Detect which cell encompasses the target text, then output its (x, y) center coordinate. 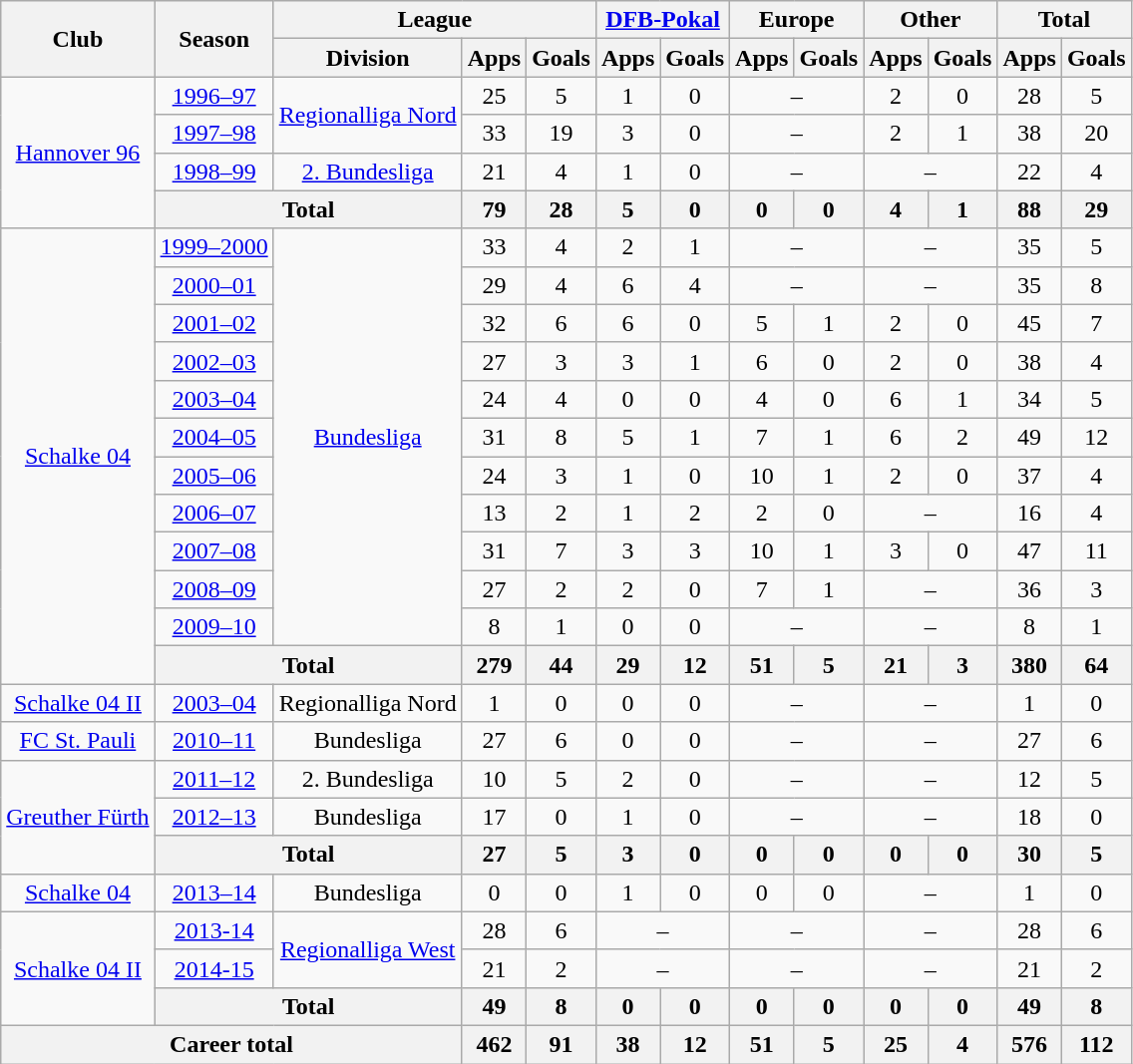
1997–98 (213, 134)
2004–05 (213, 437)
2002–03 (213, 361)
Division (367, 58)
64 (1096, 665)
13 (494, 514)
37 (1029, 476)
88 (1029, 209)
2005–06 (213, 476)
19 (562, 134)
32 (494, 323)
2006–07 (213, 514)
2000–01 (213, 285)
36 (1029, 589)
1996–97 (213, 96)
2013–14 (213, 892)
Season (213, 39)
2014-15 (213, 968)
16 (1029, 514)
44 (562, 665)
2013-14 (213, 930)
30 (1029, 855)
League (435, 20)
Regionalliga West (367, 949)
1999–2000 (213, 247)
279 (494, 665)
2012–13 (213, 817)
45 (1029, 323)
91 (562, 1044)
47 (1029, 551)
2009–10 (213, 627)
1998–99 (213, 172)
2001–02 (213, 323)
Other (931, 20)
22 (1029, 172)
FC St. Pauli (78, 741)
17 (494, 817)
576 (1029, 1044)
20 (1096, 134)
Europe (797, 20)
2007–08 (213, 551)
380 (1029, 665)
Hannover 96 (78, 153)
11 (1096, 551)
Club (78, 39)
112 (1096, 1044)
18 (1029, 817)
Career total (231, 1044)
DFB-Pokal (662, 20)
79 (494, 209)
Greuther Fürth (78, 817)
34 (1029, 399)
2011–12 (213, 779)
462 (494, 1044)
2008–09 (213, 589)
2010–11 (213, 741)
